Determine the (X, Y) coordinate at the center of the cell enclosing the given text.  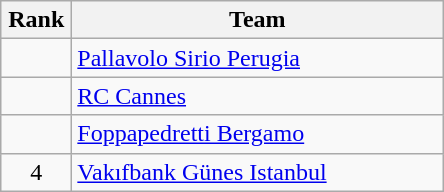
4 (36, 172)
Team (258, 20)
Rank (36, 20)
Vakıfbank Günes Istanbul (258, 172)
RC Cannes (258, 96)
Foppapedretti Bergamo (258, 134)
Pallavolo Sirio Perugia (258, 58)
